Search for the cell housing the specified text and yield its (X, Y) center coordinate. 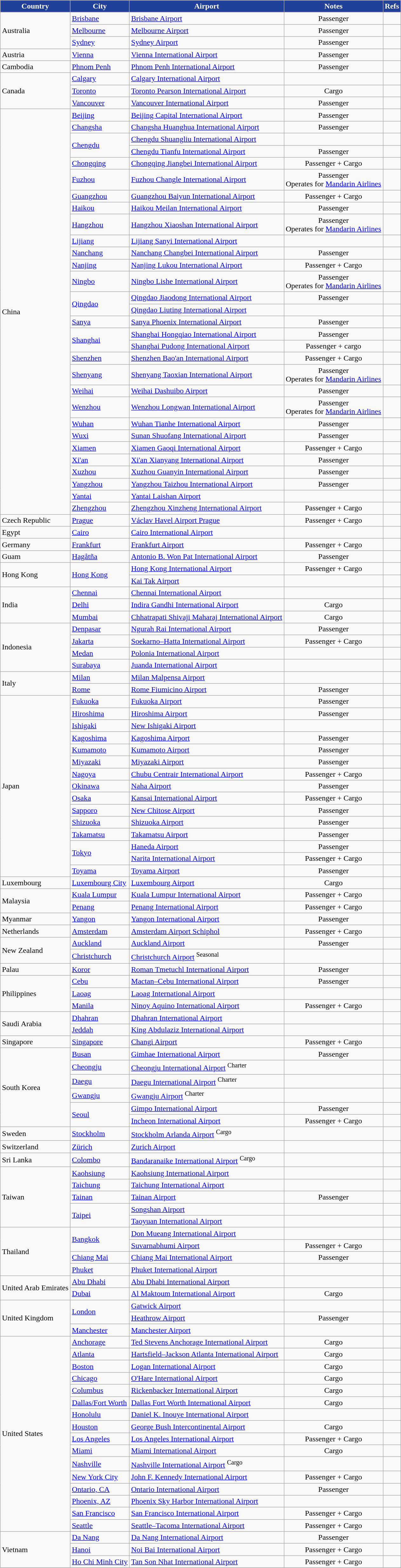
Ho Chi Minh City (100, 1562)
Polonia International Airport (207, 653)
Beijing (100, 115)
Seattle–Tacoma International Airport (207, 1525)
Auckland (100, 943)
Thailand (35, 1252)
Anchorage (100, 1342)
Surabaya (100, 665)
Czech Republic (35, 520)
Sydney Airport (207, 43)
Tokyo (100, 853)
Gwangju Airport Charter (207, 1096)
Phuket (100, 1270)
Zhengzhou (100, 508)
Sanya Phoenix International Airport (207, 322)
Heathrow Airport (207, 1318)
Wenzhou Longwan International Airport (207, 408)
Seoul (100, 1114)
Ted Stevens Anchorage International Airport (207, 1342)
Shenzhen Bao'an International Airport (207, 358)
Miyazaki (100, 762)
Frankfurt (100, 544)
New Zealand (35, 950)
Kuala Lumpur International Airport (207, 895)
Haikou Meilan International Airport (207, 208)
Yangzhou Taizhou International Airport (207, 484)
Italy (35, 683)
Luxembourg (35, 883)
Dallas/Fort Worth (100, 1403)
Shanghai Hongqiao International Airport (207, 334)
O'Hare International Airport (207, 1379)
Changi Airport (207, 1042)
Suvarnabhumi Airport (207, 1246)
Delhi (100, 605)
Jakarta (100, 641)
Houston (100, 1427)
Tainan Airport (207, 1197)
Calgary International Airport (207, 79)
Nanchang (100, 253)
Haikou (100, 208)
South Korea (35, 1087)
Ningbo Lishe International Airport (207, 281)
Atlanta (100, 1354)
Country (35, 6)
Ninoy Aquino International Airport (207, 1006)
Lijiang (100, 241)
Kumamoto Airport (207, 750)
Da Nang (100, 1538)
Switzerland (35, 1147)
Busan (100, 1054)
Osaka (100, 798)
Chengdu Tianfu International Airport (207, 151)
Chhatrapati Shivaji Maharaj International Airport (207, 617)
Fuzhou (100, 180)
Wuhan Tianhe International Airport (207, 424)
Koror (100, 969)
Sydney (100, 43)
George Bush Intercontinental Airport (207, 1427)
Hanoi (100, 1550)
Gatwick Airport (207, 1306)
Christchurch Airport Seasonal (207, 956)
Dhahran International Airport (207, 1018)
Colombo (100, 1160)
Ontario, CA (100, 1489)
Wuxi (100, 436)
Prague (100, 520)
Don Mueang International Airport (207, 1233)
Changsha Huanghua International Airport (207, 127)
United Kingdom (35, 1318)
Shenyang (100, 375)
Melbourne Airport (207, 30)
Xuzhou (100, 472)
Luxembourg City (100, 883)
Hiroshima (100, 714)
Brisbane Airport (207, 18)
Kagoshima Airport (207, 738)
Fukuoka (100, 701)
Yantai (100, 496)
Daegu (100, 1081)
Dubai (100, 1294)
Tainan (100, 1197)
Toronto Pearson International Airport (207, 91)
Phoenix, AZ (100, 1501)
Sunan Shuofang International Airport (207, 436)
Qingdao (100, 304)
New Ishigaki Airport (207, 726)
Daegu International Airport Charter (207, 1081)
Christchurch (100, 956)
Boston (100, 1366)
Noi Bai International Airport (207, 1550)
Vietnam (35, 1550)
Sri Lanka (35, 1160)
Sanya (100, 322)
Dhahran (100, 1018)
Auckland Airport (207, 943)
Wenzhou (100, 408)
Notes (333, 6)
Roman Tmetuchl International Airport (207, 969)
Beijing Capital International Airport (207, 115)
Bangkok (100, 1239)
Medan (100, 653)
Hangzhou (100, 225)
Frankfurt Airport (207, 544)
Al Maktoum International Airport (207, 1294)
Chennai International Airport (207, 593)
Cairo International Airport (207, 532)
Phoenix Sky Harbor International Airport (207, 1501)
Sweden (35, 1134)
Qingdao Liuting International Airport (207, 310)
Refs (392, 6)
Philippines (35, 993)
Nagoya (100, 774)
Zürich (100, 1147)
San Francisco (100, 1513)
Hiroshima Airport (207, 714)
Vienna (100, 55)
Cheongju (100, 1067)
Hangzhou Xiaoshan International Airport (207, 225)
Chengdu (100, 145)
Taiwan (35, 1197)
Nanchang Changbei International Airport (207, 253)
Xiamen Gaoqi International Airport (207, 448)
Shanghai Pudong International Airport (207, 346)
San Francisco International Airport (207, 1513)
Manchester Airport (207, 1330)
Toyama Airport (207, 871)
Zhengzhou Xinzheng International Airport (207, 508)
Cambodia (35, 67)
Rome (100, 689)
Weihai (100, 391)
New York City (100, 1477)
Seattle (100, 1525)
Haneda Airport (207, 847)
Hartsfield–Jackson Atlanta International Airport (207, 1354)
Gimhae International Airport (207, 1054)
Kumamoto (100, 750)
Xi'an Xianyang International Airport (207, 460)
Laoag International Airport (207, 993)
Taipei (100, 1215)
Palau (35, 969)
Kuala Lumpur (100, 895)
Dallas Fort Worth International Airport (207, 1403)
Penang International Airport (207, 907)
Honolulu (100, 1415)
Xi'an (100, 460)
Abu Dhabi (100, 1282)
Indira Gandhi International Airport (207, 605)
Taoyuan International Airport (207, 1221)
Airport (207, 6)
Chongqing (100, 163)
City (100, 6)
King Abdulaziz International Airport (207, 1030)
Miami International Airport (207, 1451)
Guangzhou (100, 196)
Tan Son Nhat International Airport (207, 1562)
Qingdao Jiaodong International Airport (207, 298)
Calgary (100, 79)
Yangzhou (100, 484)
Soekarno–Hatta International Airport (207, 641)
Mactan–Cebu International Airport (207, 981)
Saudi Arabia (35, 1024)
Gimpo International Airport (207, 1108)
Miami (100, 1451)
New Chitose Airport (207, 810)
China (35, 312)
Weihai Dashuibo Airport (207, 391)
Chongqing Jiangbei International Airport (207, 163)
Japan (35, 786)
Nanjing Lukou International Airport (207, 265)
Zurich Airport (207, 1147)
Penang (100, 907)
Songshan Airport (207, 1209)
Ishigaki (100, 726)
Daniel K. Inouye International Airport (207, 1415)
Kaohsiung (100, 1173)
Canada (35, 91)
Taichung (100, 1185)
Bandaranaike International Airport Cargo (207, 1160)
Da Nang International Airport (207, 1538)
Milan (100, 677)
Toronto (100, 91)
Incheon International Airport (207, 1120)
Stockholm (100, 1134)
Nashville (100, 1464)
Malaysia (35, 901)
Shenzhen (100, 358)
Melbourne (100, 30)
Vancouver International Airport (207, 103)
United Arab Emirates (35, 1288)
Guangzhou Baiyun International Airport (207, 196)
Ontario International Airport (207, 1489)
Cairo (100, 532)
Nashville International Airport Cargo (207, 1464)
Phnom Penh (100, 67)
Los Angeles (100, 1439)
Manila (100, 1006)
Sapporo (100, 810)
Laoag (100, 993)
Yangon (100, 919)
Yantai Laishan Airport (207, 496)
Logan International Airport (207, 1366)
Lijiang Sanyi International Airport (207, 241)
Chengdu Shuangliu International Airport (207, 139)
Stockholm Arlanda Airport Cargo (207, 1134)
Vienna International Airport (207, 55)
Fukuoka Airport (207, 701)
Australia (35, 30)
Chubu Centrair International Airport (207, 774)
Takamatsu (100, 834)
Shizuoka (100, 822)
Taichung International Airport (207, 1185)
Kaohsiung International Airport (207, 1173)
Milan Malpensa Airport (207, 677)
Columbus (100, 1391)
Kai Tak Airport (207, 581)
Takamatsu Airport (207, 834)
Passenger + cargo (333, 346)
Germany (35, 544)
Myanmar (35, 919)
Xiamen (100, 448)
Antonio B. Won Pat International Airport (207, 556)
Abu Dhabi International Airport (207, 1282)
Egypt (35, 532)
Shenyang Taoxian International Airport (207, 375)
Mumbai (100, 617)
Phuket International Airport (207, 1270)
Ngurah Rai International Airport (207, 629)
Brisbane (100, 18)
Amsterdam Airport Schiphol (207, 931)
Naha Airport (207, 786)
Shizuoka Airport (207, 822)
Manchester (100, 1330)
Xuzhou Guanyin International Airport (207, 472)
Guam (35, 556)
Gwangju (100, 1096)
Ningbo (100, 281)
Hagåtña (100, 556)
Los Angeles International Airport (207, 1439)
John F. Kennedy International Airport (207, 1477)
Miyazaki Airport (207, 762)
India (35, 605)
Shanghai (100, 340)
Okinawa (100, 786)
Toyama (100, 871)
Rome Fiumicino Airport (207, 689)
Kansai International Airport (207, 798)
Fuzhou Changle International Airport (207, 180)
Vancouver (100, 103)
Phnom Penh International Airport (207, 67)
Netherlands (35, 931)
London (100, 1312)
Chiang Mai (100, 1258)
Václav Havel Airport Prague (207, 520)
Luxembourg Airport (207, 883)
Indonesia (35, 647)
Juanda International Airport (207, 665)
Jeddah (100, 1030)
Denpasar (100, 629)
Rickenbacker International Airport (207, 1391)
Cheongju International Airport Charter (207, 1067)
Amsterdam (100, 931)
Narita International Airport (207, 859)
Hong Kong International Airport (207, 568)
Chennai (100, 593)
Chicago (100, 1379)
Wuhan (100, 424)
United States (35, 1433)
Nanjing (100, 265)
Austria (35, 55)
Cebu (100, 981)
Chiang Mai International Airport (207, 1258)
Kagoshima (100, 738)
Changsha (100, 127)
Yangon International Airport (207, 919)
